For the text-containing cell, return its midpoint in [x, y] coordinate format. 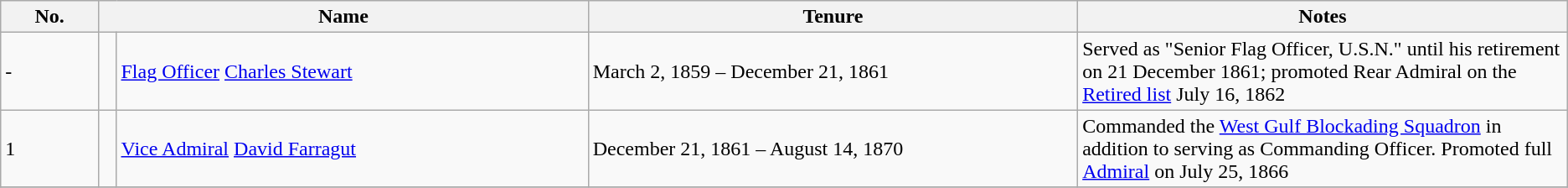
Name [343, 17]
March 2, 1859 – December 21, 1861 [833, 71]
December 21, 1861 – August 14, 1870 [833, 149]
- [50, 71]
Notes [1323, 17]
Served as "Senior Flag Officer, U.S.N." until his retirement on 21 December 1861; promoted Rear Admiral on the Retired list July 16, 1862 [1323, 71]
Flag Officer Charles Stewart [352, 71]
No. [50, 17]
Tenure [833, 17]
Commanded the West Gulf Blockading Squadron in addition to serving as Commanding Officer. Promoted full Admiral on July 25, 1866 [1323, 149]
1 [50, 149]
Vice Admiral David Farragut [352, 149]
